Locate the cell with the specified text and output its (X, Y) center coordinate. 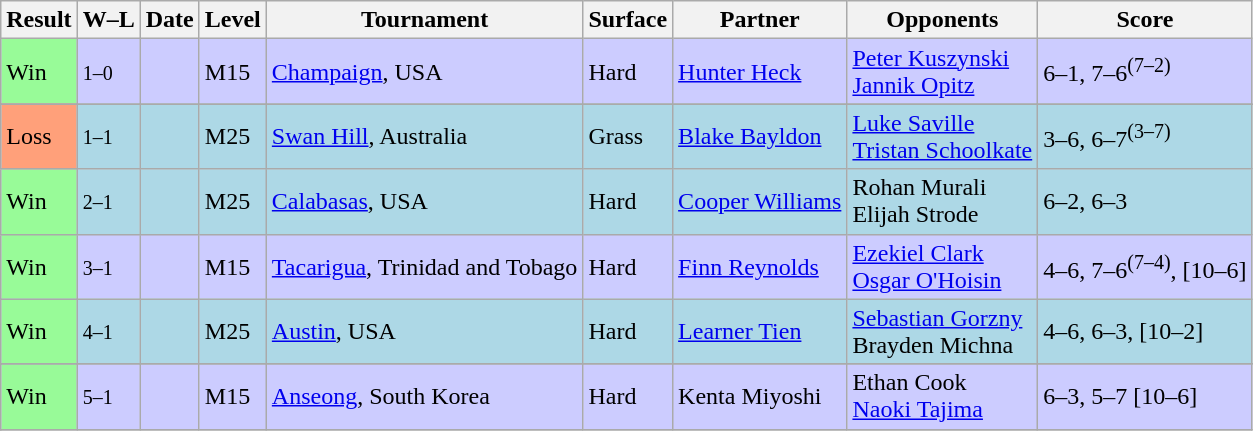
Champaign, USA (424, 72)
Ethan Cook Naoki Tajima (942, 396)
Date (170, 20)
Loss (39, 136)
Hunter Heck (760, 72)
Tournament (424, 20)
Partner (760, 20)
Score (1145, 20)
Rohan Murali Elijah Strode (942, 202)
1–0 (108, 72)
Swan Hill, Australia (424, 136)
3–6, 6–7(3–7) (1145, 136)
Austin, USA (424, 332)
5–1 (108, 396)
Calabasas, USA (424, 202)
Ezekiel Clark Osgar O'Hoisin (942, 266)
Cooper Williams (760, 202)
Blake Bayldon (760, 136)
1–1 (108, 136)
Surface (628, 20)
Learner Tien (760, 332)
Peter Kuszynski Jannik Opitz (942, 72)
Kenta Miyoshi (760, 396)
4–6, 6–3, [10–2] (1145, 332)
6–3, 5–7 [10–6] (1145, 396)
Finn Reynolds (760, 266)
Grass (628, 136)
Sebastian Gorzny Brayden Michna (942, 332)
3–1 (108, 266)
Level (232, 20)
Result (39, 20)
6–2, 6–3 (1145, 202)
Tacarigua, Trinidad and Tobago (424, 266)
2–1 (108, 202)
Luke Saville Tristan Schoolkate (942, 136)
Opponents (942, 20)
6–1, 7–6(7–2) (1145, 72)
Anseong, South Korea (424, 396)
4–6, 7–6(7–4), [10–6] (1145, 266)
W–L (108, 20)
4–1 (108, 332)
